Scan for the cell matching the given text and deliver its (x, y) coordinate at center. 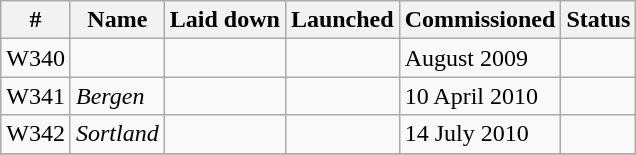
# (36, 20)
Status (598, 20)
Bergen (117, 96)
14 July 2010 (480, 134)
Sortland (117, 134)
August 2009 (480, 58)
W342 (36, 134)
Name (117, 20)
Commissioned (480, 20)
10 April 2010 (480, 96)
Laid down (224, 20)
Launched (342, 20)
W340 (36, 58)
W341 (36, 96)
